Return [X, Y] of the center of cell containing provided text 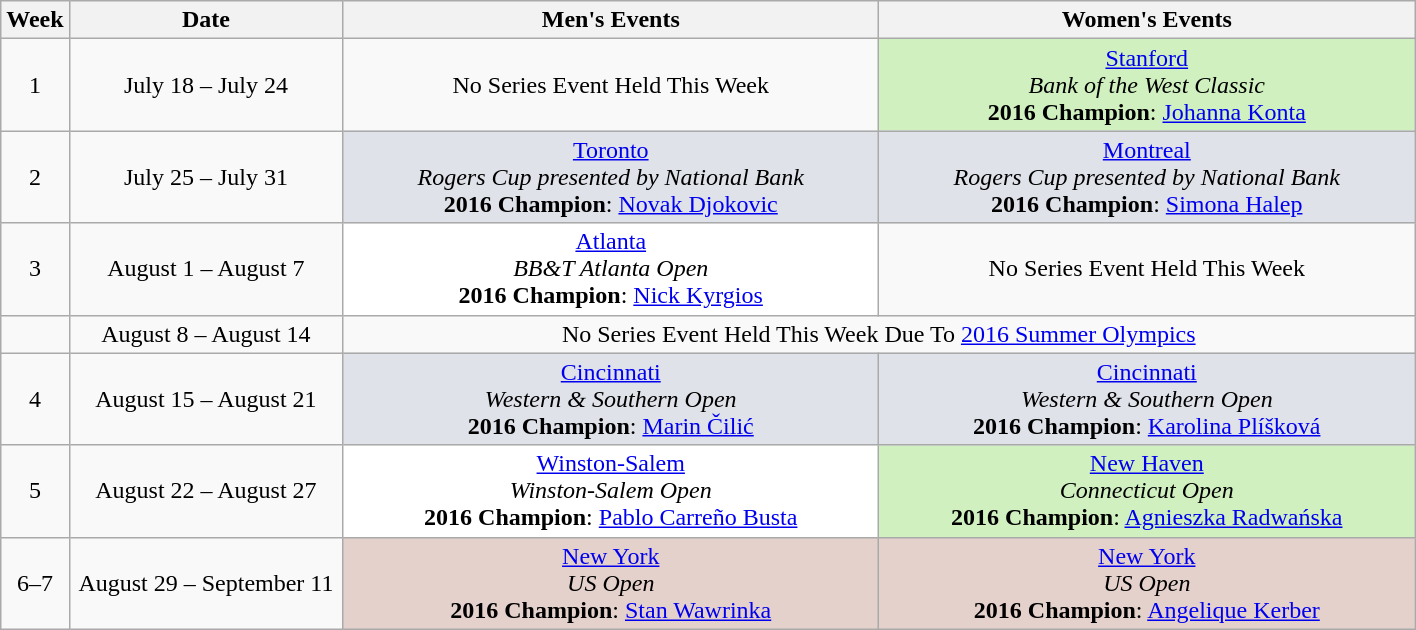
3 [35, 269]
Men's Events [611, 20]
Winston-Salem Winston-Salem Open2016 Champion: Pablo Carreño Busta [611, 491]
August 1 – August 7 [206, 269]
August 29 – September 11 [206, 583]
CincinnatiWestern & Southern Open2016 Champion: Marin Čilić [611, 399]
CincinnatiWestern & Southern Open2016 Champion: Karolina Plíšková [1147, 399]
New York US Open2016 Champion: Stan Wawrinka [611, 583]
New Haven Connecticut Open2016 Champion: Agnieszka Radwańska [1147, 491]
July 18 – July 24 [206, 85]
No Series Event Held This Week Due To 2016 Summer Olympics [879, 334]
AtlantaBB&T Atlanta Open2016 Champion: Nick Kyrgios [611, 269]
TorontoRogers Cup presented by National Bank2016 Champion: Novak Djokovic [611, 177]
2 [35, 177]
MontrealRogers Cup presented by National Bank2016 Champion: Simona Halep [1147, 177]
August 22 – August 27 [206, 491]
August 8 – August 14 [206, 334]
5 [35, 491]
6–7 [35, 583]
Date [206, 20]
4 [35, 399]
August 15 – August 21 [206, 399]
1 [35, 85]
Women's Events [1147, 20]
New York US Open2016 Champion: Angelique Kerber [1147, 583]
July 25 – July 31 [206, 177]
StanfordBank of the West Classic2016 Champion: Johanna Konta [1147, 85]
Week [35, 20]
